For the text-containing cell, return its midpoint in (X, Y) coordinate format. 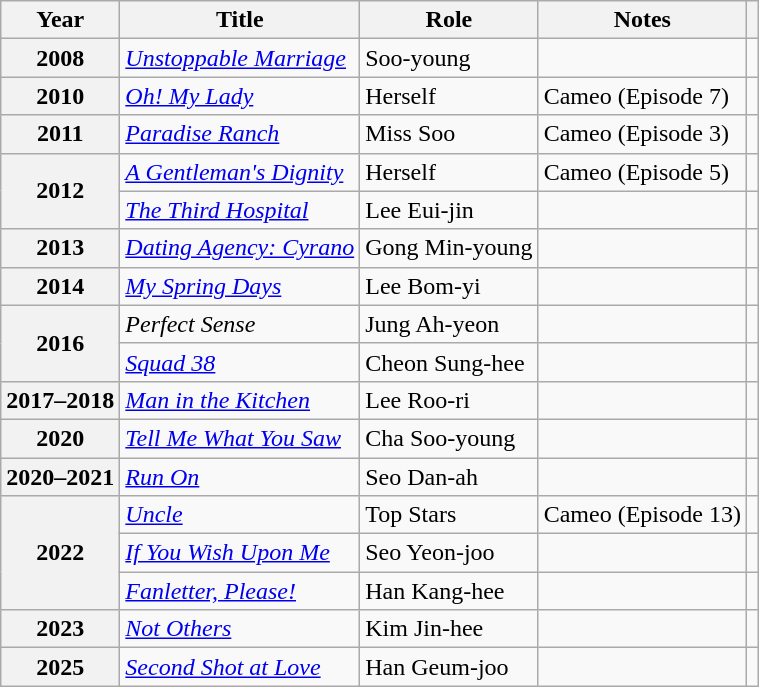
Oh! My Lady (240, 96)
Second Shot at Love (240, 667)
Miss Soo (449, 134)
2011 (60, 134)
Han Geum-joo (449, 667)
Notes (642, 20)
Man in the Kitchen (240, 400)
Year (60, 20)
2013 (60, 248)
Uncle (240, 515)
2020–2021 (60, 477)
Dating Agency: Cyrano (240, 248)
2008 (60, 58)
Cameo (Episode 13) (642, 515)
Gong Min-young (449, 248)
Lee Bom-yi (449, 286)
2012 (60, 191)
Soo-young (449, 58)
Seo Dan-ah (449, 477)
The Third Hospital (240, 210)
Han Kang-hee (449, 591)
2025 (60, 667)
Tell Me What You Saw (240, 438)
Jung Ah-yeon (449, 324)
2016 (60, 343)
Top Stars (449, 515)
Cheon Sung-hee (449, 362)
Seo Yeon-joo (449, 553)
Cameo (Episode 7) (642, 96)
Run On (240, 477)
Perfect Sense (240, 324)
2023 (60, 629)
Cameo (Episode 3) (642, 134)
Unstoppable Marriage (240, 58)
Not Others (240, 629)
2014 (60, 286)
If You Wish Upon Me (240, 553)
2017–2018 (60, 400)
Lee Roo-ri (449, 400)
Lee Eui-jin (449, 210)
Cameo (Episode 5) (642, 172)
Title (240, 20)
Cha Soo-young (449, 438)
2010 (60, 96)
Squad 38 (240, 362)
Kim Jin-hee (449, 629)
Role (449, 20)
2020 (60, 438)
Fanletter, Please! (240, 591)
Paradise Ranch (240, 134)
A Gentleman's Dignity (240, 172)
My Spring Days (240, 286)
2022 (60, 553)
